Locate the cell with the specified text and output its (x, y) center coordinate. 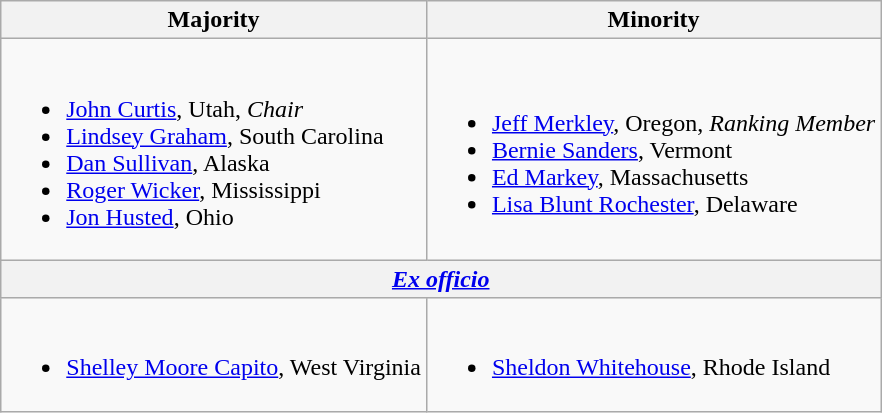
Sheldon Whitehouse, Rhode Island (653, 354)
Jeff Merkley, Oregon, Ranking MemberBernie Sanders, VermontEd Markey, MassachusettsLisa Blunt Rochester, Delaware (653, 150)
John Curtis, Utah, ChairLindsey Graham, South CarolinaDan Sullivan, AlaskaRoger Wicker, MississippiJon Husted, Ohio (214, 150)
Majority (214, 20)
Minority (653, 20)
Ex officio (441, 279)
Shelley Moore Capito, West Virginia (214, 354)
